Scan for the cell matching the given text and deliver its (X, Y) coordinate at center. 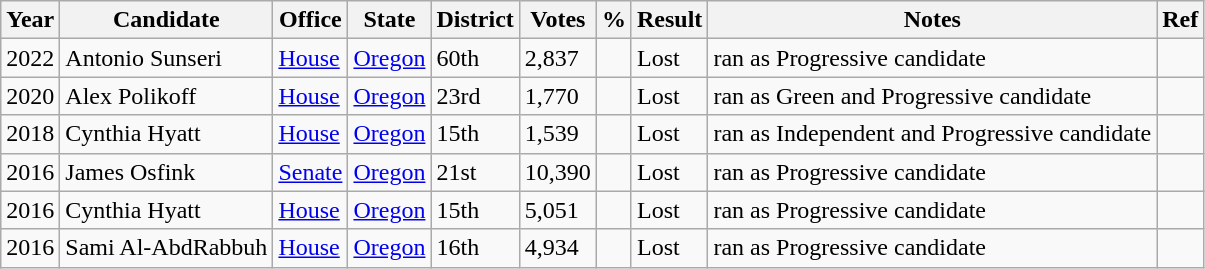
Year (30, 20)
2020 (30, 96)
4,934 (558, 248)
23rd (475, 96)
2018 (30, 134)
Office (310, 20)
Sami Al-AbdRabbuh (166, 248)
District (475, 20)
21st (475, 172)
5,051 (558, 210)
James Osfink (166, 172)
16th (475, 248)
2,837 (558, 58)
60th (475, 58)
1,539 (558, 134)
Senate (310, 172)
State (390, 20)
10,390 (558, 172)
ran as Green and Progressive candidate (932, 96)
Result (669, 20)
Antonio Sunseri (166, 58)
Ref (1180, 20)
Notes (932, 20)
Alex Polikoff (166, 96)
Candidate (166, 20)
ran as Independent and Progressive candidate (932, 134)
% (614, 20)
Votes (558, 20)
2022 (30, 58)
1,770 (558, 96)
